Capture the cell that displays the provided text and extract its (X, Y) central coordinate. 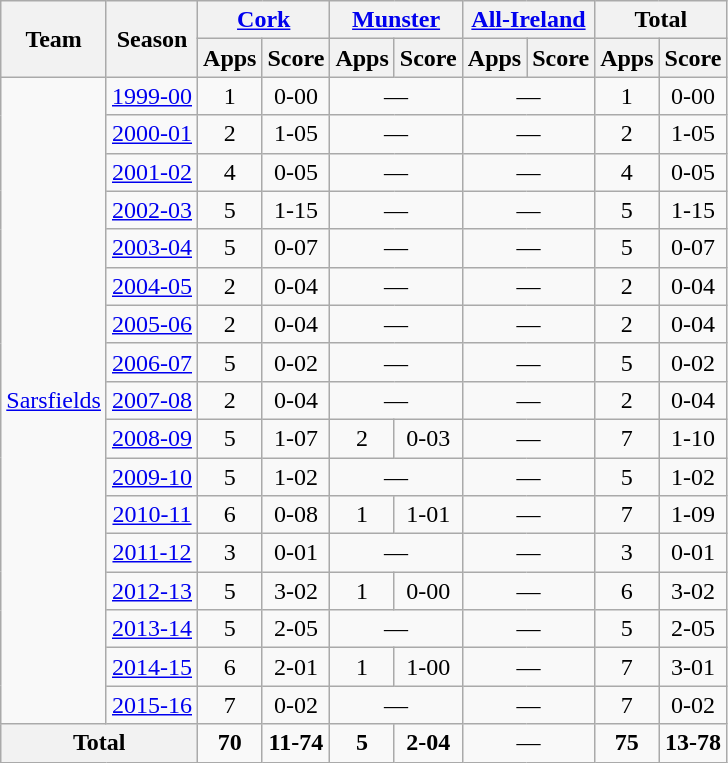
3-01 (693, 667)
2008-09 (152, 438)
13-78 (693, 743)
2005-06 (152, 324)
2001-02 (152, 172)
2004-05 (152, 286)
Team (54, 39)
2010-11 (152, 515)
75 (627, 743)
2011-12 (152, 553)
2000-01 (152, 134)
2013-14 (152, 629)
2007-08 (152, 400)
Season (152, 39)
2-01 (296, 667)
2-04 (428, 743)
70 (230, 743)
Munster (396, 20)
0-03 (428, 438)
11-74 (296, 743)
1-10 (693, 438)
Cork (264, 20)
1-00 (428, 667)
2002-03 (152, 210)
0-08 (296, 515)
1-01 (428, 515)
2006-07 (152, 362)
1-09 (693, 515)
2014-15 (152, 667)
2003-04 (152, 248)
Sarsfields (54, 400)
1-07 (296, 438)
2015-16 (152, 705)
All-Ireland (528, 20)
2012-13 (152, 591)
1999-00 (152, 96)
2009-10 (152, 477)
